Identify which cell holds the provided text, then report its (x, y) central coordinate. 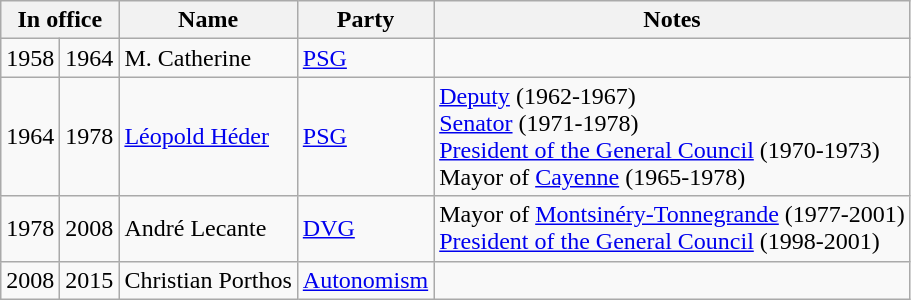
Name (208, 20)
Notes (672, 20)
In office (60, 20)
1958 (30, 58)
2015 (90, 280)
Party (365, 20)
DVG (365, 228)
Autonomism (365, 280)
Christian Porthos (208, 280)
Deputy (1962-1967)Senator (1971-1978)President of the General Council (1970-1973)Mayor of Cayenne (1965-1978) (672, 136)
André Lecante (208, 228)
M. Catherine (208, 58)
Mayor of Montsinéry-Tonnegrande (1977-2001)President of the General Council (1998-2001) (672, 228)
Léopold Héder (208, 136)
